Detect which cell encompasses the target text, then output its [X, Y] center coordinate. 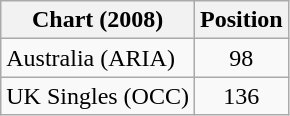
Australia (ARIA) [98, 58]
136 [241, 96]
UK Singles (OCC) [98, 96]
Position [241, 20]
98 [241, 58]
Chart (2008) [98, 20]
